Provide the (X, Y) coordinate of the cell's center where the given text is located.  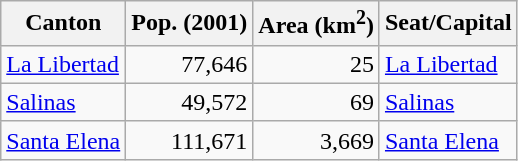
Pop. (2001) (190, 24)
25 (316, 64)
Seat/Capital (448, 24)
Canton (64, 24)
111,671 (190, 140)
77,646 (190, 64)
3,669 (316, 140)
49,572 (190, 102)
Area (km2) (316, 24)
69 (316, 102)
